Locate the cell with the specified text and output its [x, y] center coordinate. 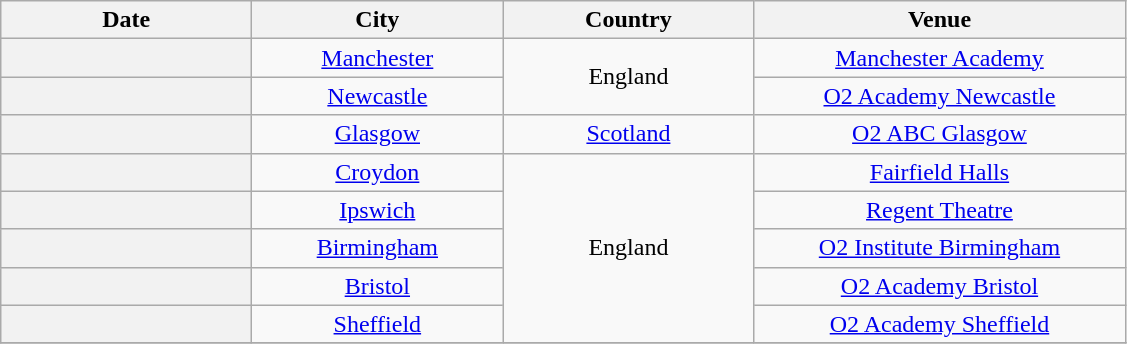
Bristol [378, 286]
Country [628, 20]
Date [126, 20]
O2 ABC Glasgow [940, 134]
O2 Academy Bristol [940, 286]
Sheffield [378, 324]
O2 Institute Birmingham [940, 248]
Manchester [378, 58]
Regent Theatre [940, 210]
Ipswich [378, 210]
Glasgow [378, 134]
Venue [940, 20]
Newcastle [378, 96]
Fairfield Halls [940, 172]
Scotland [628, 134]
Croydon [378, 172]
Birmingham [378, 248]
O2 Academy Newcastle [940, 96]
O2 Academy Sheffield [940, 324]
Manchester Academy [940, 58]
City [378, 20]
